Capture the cell that displays the provided text and extract its [x, y] central coordinate. 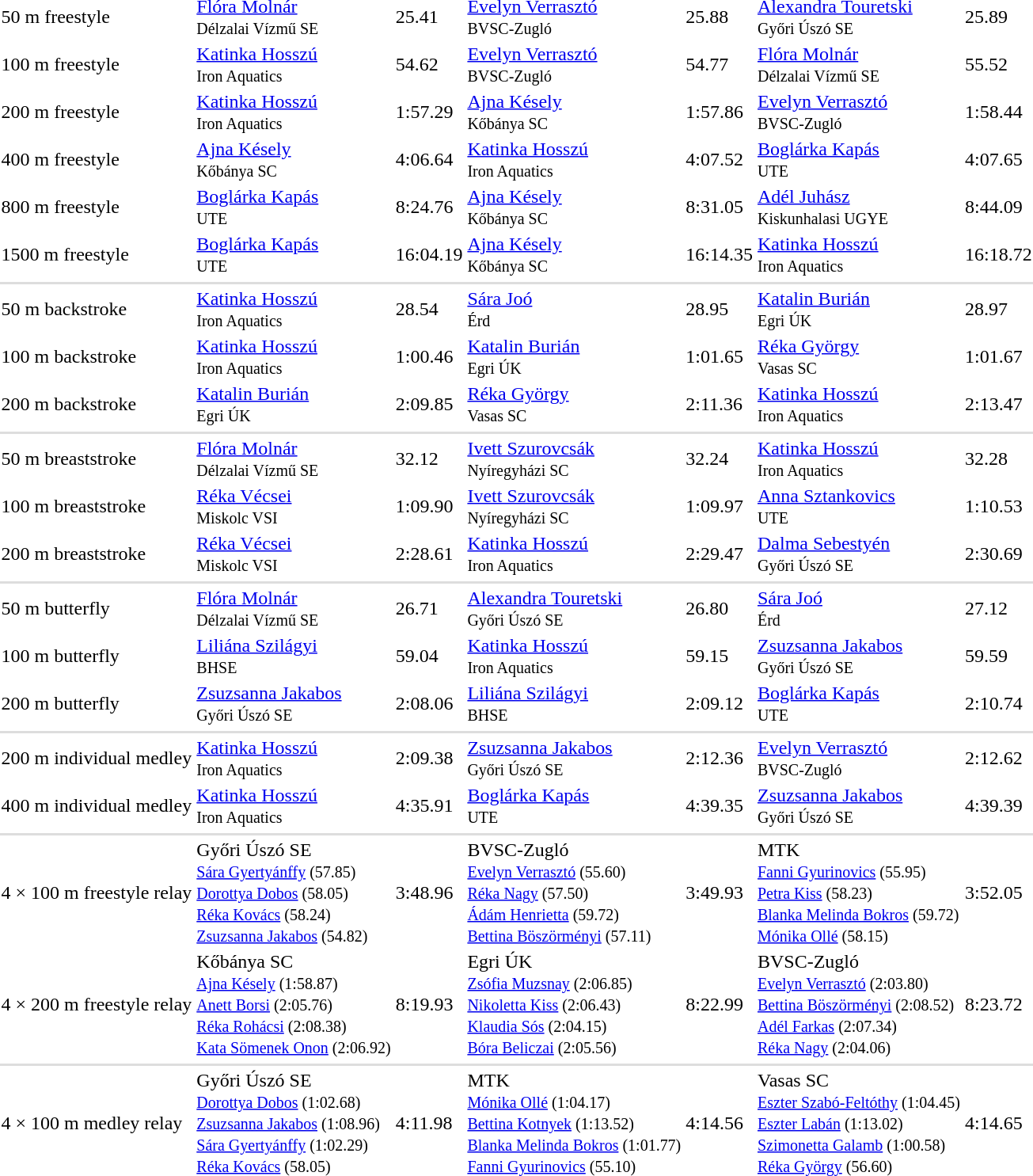
4:06.64 [429, 160]
55.52 [998, 65]
Egri ÚKZsófia Muzsnay (2:06.85) Nikoletta Kiss (2:06.43) Klaudia Sós (2:04.15) Bóra Beliczai (2:05.56) [575, 1004]
3:48.96 [429, 892]
54.77 [720, 65]
4 × 200 m freestyle relay [97, 1004]
400 m individual medley [97, 806]
2:09.38 [429, 759]
16:18.72 [998, 255]
16:14.35 [720, 255]
1500 m freestyle [97, 255]
8:23.72 [998, 1004]
Dalma SebestyénGyőri Úszó SE [858, 554]
BVSC-ZuglóEvelyn Verrasztó (2:03.80) Bettina Böszörményi (2:08.52) Adél Farkas (2:07.34) Réka Nagy (2:04.06) [858, 1004]
50 m butterfly [97, 608]
27.12 [998, 608]
1:57.29 [429, 112]
50 m backstroke [97, 309]
200 m freestyle [97, 112]
100 m butterfly [97, 656]
MTKFanni Gyurinovics (55.95) Petra Kiss (58.23) Blanka Melinda Bokros (59.72) Mónika Ollé (58.15) [858, 892]
4:39.35 [720, 806]
200 m backstroke [97, 404]
2:28.61 [429, 554]
200 m butterfly [97, 703]
2:09.85 [429, 404]
100 m backstroke [97, 356]
59.04 [429, 656]
2:12.36 [720, 759]
2:11.36 [720, 404]
1:01.65 [720, 356]
3:49.93 [720, 892]
28.54 [429, 309]
8:44.09 [998, 207]
4 × 100 m freestyle relay [97, 892]
100 m freestyle [97, 65]
400 m freestyle [97, 160]
32.28 [998, 459]
1:00.46 [429, 356]
26.80 [720, 608]
1:58.44 [998, 112]
2:10.74 [998, 703]
Adél JuhászKiskunhalasi UGYE [858, 207]
2:30.69 [998, 554]
59.15 [720, 656]
8:31.05 [720, 207]
Anna SztankovicsUTE [858, 507]
26.71 [429, 608]
54.62 [429, 65]
1:09.97 [720, 507]
2:29.47 [720, 554]
4:39.39 [998, 806]
100 m breaststroke [97, 507]
8:24.76 [429, 207]
59.59 [998, 656]
16:04.19 [429, 255]
1:10.53 [998, 507]
Győri Úszó SESára Gyertyánffy (57.85) Dorottya Dobos (58.05) Réka Kovács (58.24) Zsuzsanna Jakabos (54.82) [294, 892]
4:35.91 [429, 806]
32.12 [429, 459]
BVSC-ZuglóEvelyn Verrasztó (55.60) Réka Nagy (57.50) Ádám Henrietta (59.72) Bettina Böszörményi (57.11) [575, 892]
32.24 [720, 459]
2:09.12 [720, 703]
2:12.62 [998, 759]
8:19.93 [429, 1004]
200 m breaststroke [97, 554]
800 m freestyle [97, 207]
3:52.05 [998, 892]
Alexandra TouretskiGyőri Úszó SE [575, 608]
1:01.67 [998, 356]
2:13.47 [998, 404]
2:08.06 [429, 703]
1:57.86 [720, 112]
Kőbánya SCAjna Késely (1:58.87) Anett Borsi (2:05.76) Réka Rohácsi (2:08.38) Kata Sömenek Onon (2:06.92) [294, 1004]
4:07.52 [720, 160]
28.95 [720, 309]
8:22.99 [720, 1004]
200 m individual medley [97, 759]
1:09.90 [429, 507]
50 m breaststroke [97, 459]
4:07.65 [998, 160]
28.97 [998, 309]
